Output the (x, y) coordinate of the center of the cell containing the given text.  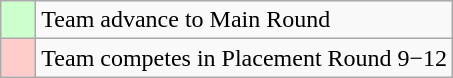
Team advance to Main Round (244, 20)
Team competes in Placement Round 9−12 (244, 58)
